Find where the given text appears and provide that cell's center as (x, y) coordinate. 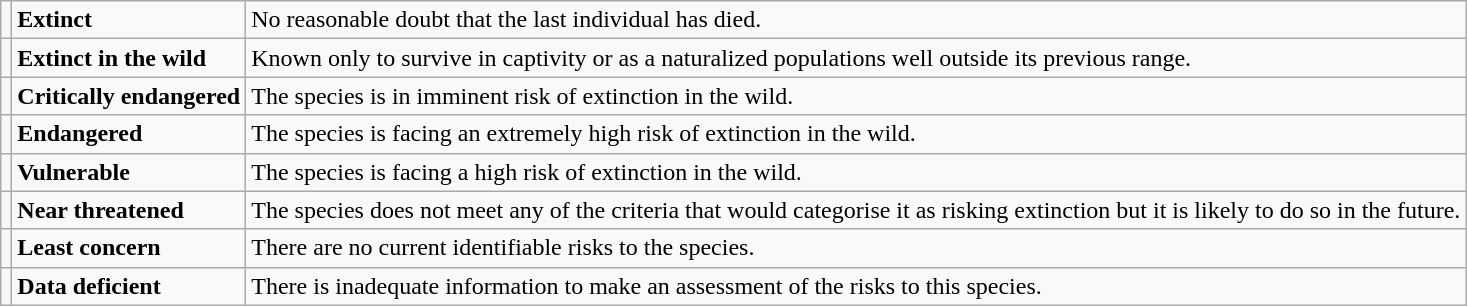
The species is facing a high risk of extinction in the wild. (856, 172)
There is inadequate information to make an assessment of the risks to this species. (856, 286)
Least concern (129, 248)
Vulnerable (129, 172)
Critically endangered (129, 96)
No reasonable doubt that the last individual has died. (856, 20)
Extinct (129, 20)
Endangered (129, 134)
The species is in imminent risk of extinction in the wild. (856, 96)
Near threatened (129, 210)
Known only to survive in captivity or as a naturalized populations well outside its previous range. (856, 58)
There are no current identifiable risks to the species. (856, 248)
The species does not meet any of the criteria that would categorise it as risking extinction but it is likely to do so in the future. (856, 210)
Data deficient (129, 286)
Extinct in the wild (129, 58)
The species is facing an extremely high risk of extinction in the wild. (856, 134)
